Pinpoint the cell where the given text exists, returning its (X, Y) midpoint coordinate. 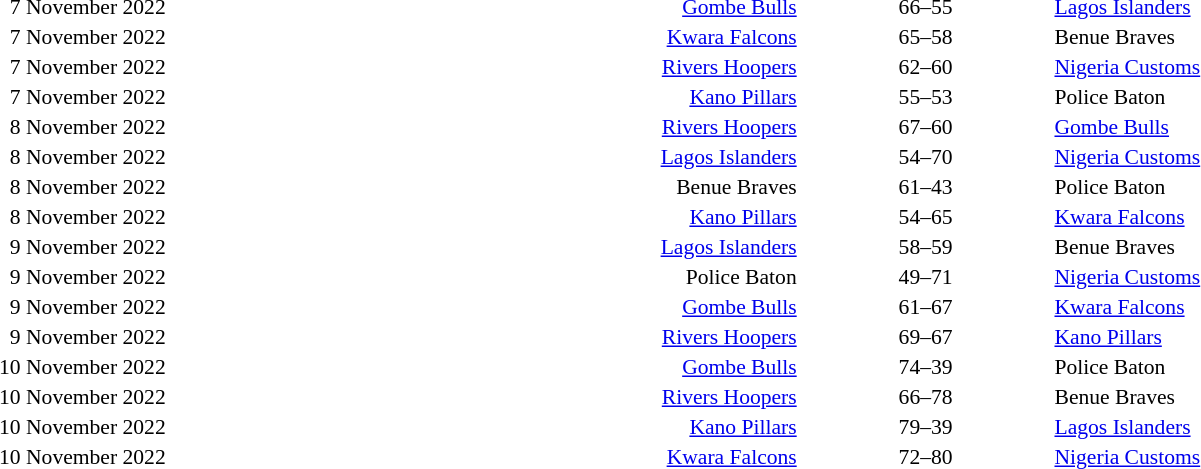
69–67 (926, 337)
Benue Braves (484, 187)
49–71 (926, 277)
65–58 (926, 37)
61–43 (926, 187)
74–39 (926, 367)
61–67 (926, 307)
79–39 (926, 427)
Kwara Falcons (484, 37)
67–60 (926, 127)
54–70 (926, 157)
66–78 (926, 397)
58–59 (926, 247)
62–60 (926, 67)
Police Baton (484, 277)
55–53 (926, 97)
54–65 (926, 217)
